Pinpoint the cell where the given text exists, returning its [x, y] midpoint coordinate. 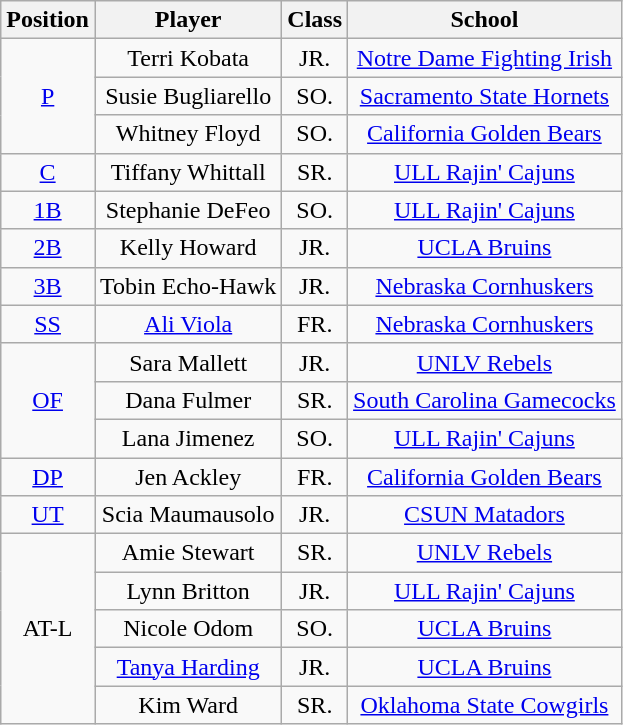
Dana Fulmer [188, 400]
Oklahoma State Cowgirls [485, 705]
Tobin Echo-Hawk [188, 286]
Sara Mallett [188, 362]
UT [48, 515]
South Carolina Gamecocks [485, 400]
Amie Stewart [188, 553]
Class [315, 20]
CSUN Matadors [485, 515]
P [48, 96]
Jen Ackley [188, 477]
3B [48, 286]
Lynn Britton [188, 591]
Whitney Floyd [188, 134]
Lana Jimenez [188, 438]
SS [48, 324]
Player [188, 20]
Stephanie DeFeo [188, 210]
Sacramento State Hornets [485, 96]
1B [48, 210]
Terri Kobata [188, 58]
AT-L [48, 629]
Position [48, 20]
OF [48, 400]
Notre Dame Fighting Irish [485, 58]
DP [48, 477]
Ali Viola [188, 324]
Scia Maumausolo [188, 515]
Nicole Odom [188, 629]
Kelly Howard [188, 248]
Tanya Harding [188, 667]
Tiffany Whittall [188, 172]
2B [48, 248]
Susie Bugliarello [188, 96]
C [48, 172]
School [485, 20]
Kim Ward [188, 705]
